Identify which cell holds the provided text, then report its (x, y) central coordinate. 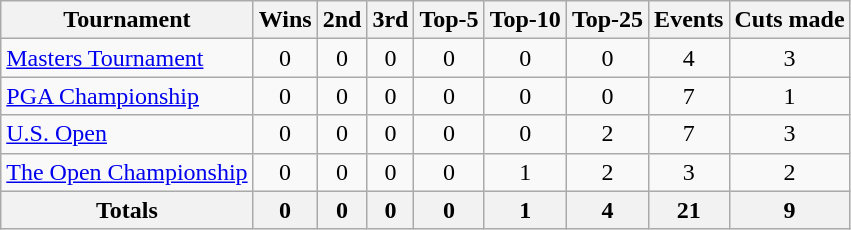
Top-25 (607, 20)
21 (689, 210)
PGA Championship (127, 96)
The Open Championship (127, 172)
Masters Tournament (127, 58)
Totals (127, 210)
Cuts made (790, 20)
2nd (342, 20)
Events (689, 20)
3rd (390, 20)
Wins (285, 20)
Top-5 (449, 20)
Tournament (127, 20)
9 (790, 210)
U.S. Open (127, 134)
Top-10 (525, 20)
